Capture the cell that displays the provided text and extract its [x, y] central coordinate. 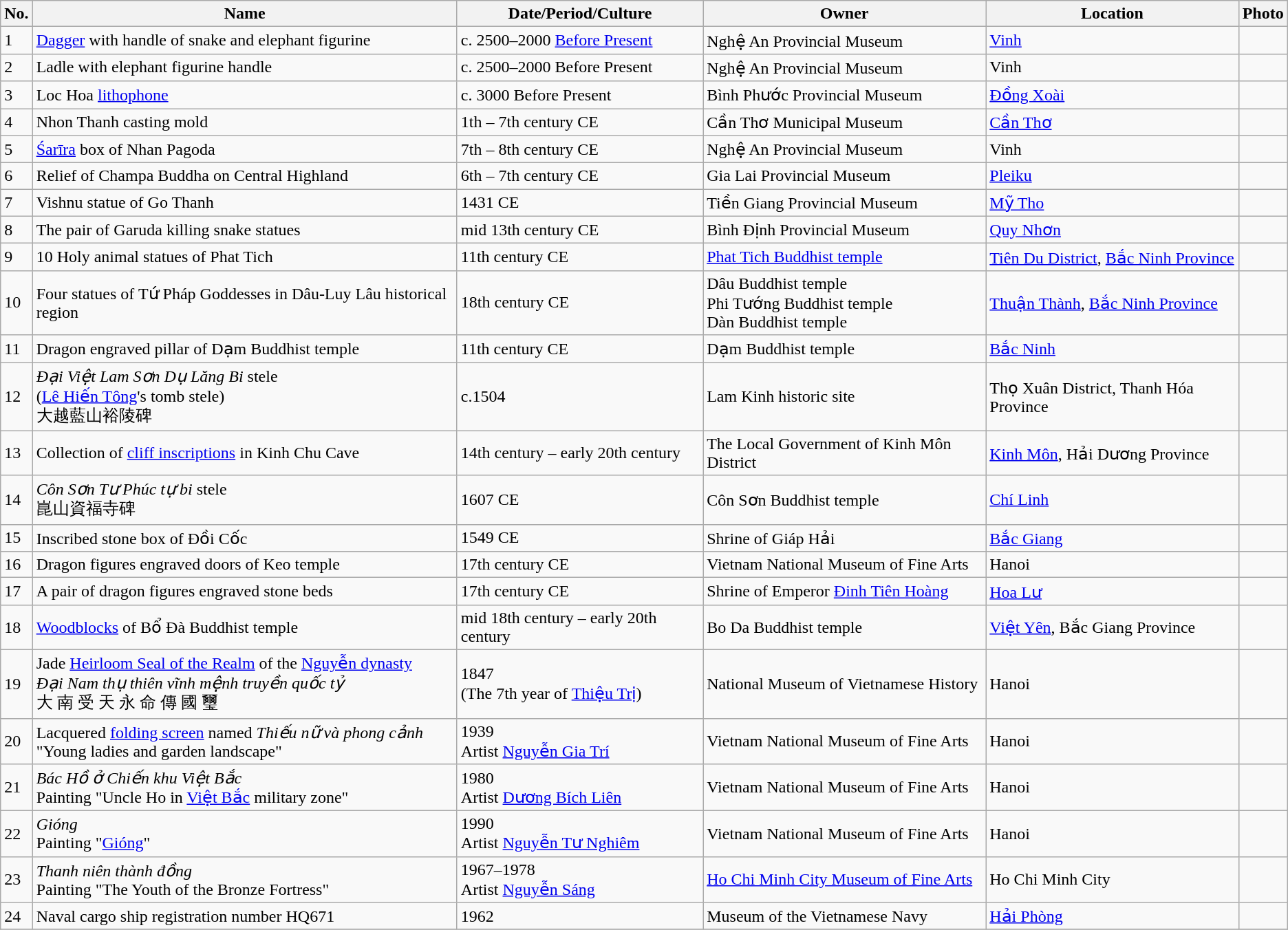
21 [17, 788]
National Museum of Vietnamese History [845, 684]
Dagger with handle of snake and elephant figurine [245, 41]
19 [17, 684]
Bắc Ninh [1112, 349]
The pair of Garuda killing snake statues [245, 230]
Naval cargo ship registration number HQ671 [245, 916]
15 [17, 538]
Inscribed stone box of Đồi Cốc [245, 538]
14 [17, 499]
Jade Heirloom Seal of the Realm of the Nguyễn dynasty Đại Nam thụ thiên vĩnh mệnh truyền quốc tỷ大 南 受 天 永 命 傳 國 璽 [245, 684]
10 Holy animal statues of Phat Tich [245, 257]
Đồng Xoài [1112, 95]
9 [17, 257]
Bác Hồ ở Chiến khu Việt BắcPainting "Uncle Ho in Việt Bắc military zone" [245, 788]
Côn Sơn Buddhist temple [845, 499]
Ho Chi Minh City [1112, 879]
Ho Chi Minh City Museum of Fine Arts [845, 879]
1607 CE [579, 499]
23 [17, 879]
Đại Việt Lam Sơn Dụ Lăng Bi stele (Lê Hiến Tông's tomb stele) 大越藍山裕陵碑 [245, 396]
Four statues of Tứ Pháp Goddesses in Dâu-Luy Lâu historical region [245, 303]
Relief of Champa Buddha on Central Highland [245, 176]
6th – 7th century CE [579, 176]
Chí Linh [1112, 499]
Tiên Du District, Bắc Ninh Province [1112, 257]
Photo [1263, 14]
1967–1978 Artist Nguyễn Sáng [579, 879]
Kinh Môn, Hải Dương Province [1112, 453]
Dạm Buddhist temple [845, 349]
Date/Period/Culture [579, 14]
1990 Artist Nguyễn Tư Nghiêm [579, 834]
Côn Sơn Tư Phúc tự bi stele崑山資福寺碑 [245, 499]
1939 Artist Nguyễn Gia Trí [579, 742]
Mỹ Tho [1112, 203]
Owner [845, 14]
Thuận Thành, Bắc Ninh Province [1112, 303]
1 [17, 41]
Shrine of Giáp Hải [845, 538]
6 [17, 176]
18 [17, 627]
The Local Government of Kinh Môn District [845, 453]
Dragon engraved pillar of Dạm Buddhist temple [245, 349]
10 [17, 303]
Bình Định Provincial Museum [845, 230]
Tiền Giang Provincial Museum [845, 203]
13 [17, 453]
Shrine of Emperor Đinh Tiên Hoàng [845, 592]
mid 13th century CE [579, 230]
Thanh niên thành đồngPainting "The Youth of the Bronze Fortress" [245, 879]
1th – 7th century CE [579, 122]
Thọ Xuân District, Thanh Hóa Province [1112, 396]
Lam Kinh historic site [845, 396]
GióngPainting "Gióng" [245, 834]
Hoa Lư [1112, 592]
Location [1112, 14]
A pair of dragon figures engraved stone beds [245, 592]
Bắc Giang [1112, 538]
mid 18th century – early 20th century [579, 627]
24 [17, 916]
Dâu Buddhist temple Phi Tướng Buddhist temple Dàn Buddhist temple [845, 303]
1962 [579, 916]
17 [17, 592]
Quy Nhơn [1112, 230]
Woodblocks of Bổ Đà Buddhist temple [245, 627]
12 [17, 396]
3 [17, 95]
Phat Tich Buddhist temple [845, 257]
11 [17, 349]
Śarīra box of Nhan Pagoda [245, 149]
Bo Da Buddhist temple [845, 627]
22 [17, 834]
4 [17, 122]
18th century CE [579, 303]
7th – 8th century CE [579, 149]
Cần Thơ [1112, 122]
Hải Phòng [1112, 916]
Museum of the Vietnamese Navy [845, 916]
Việt Yên, Bắc Giang Province [1112, 627]
Pleiku [1112, 176]
Vishnu statue of Go Thanh [245, 203]
Gia Lai Provincial Museum [845, 176]
c. 3000 Before Present [579, 95]
Dragon figures engraved doors of Keo temple [245, 565]
c.1504 [579, 396]
7 [17, 203]
5 [17, 149]
8 [17, 230]
Ladle with elephant figurine handle [245, 67]
14th century – early 20th century [579, 453]
Name [245, 14]
1847 (The 7th year of Thiệu Trị) [579, 684]
1431 CE [579, 203]
Bình Phước Provincial Museum [845, 95]
Nhon Thanh casting mold [245, 122]
16 [17, 565]
Loc Hoa lithophone [245, 95]
20 [17, 742]
1549 CE [579, 538]
1980 Artist Dương Bích Liên [579, 788]
Collection of cliff inscriptions in Kinh Chu Cave [245, 453]
Cần Thơ Municipal Museum [845, 122]
No. [17, 14]
Lacquered folding screen named Thiếu nữ và phong cảnh "Young ladies and garden landscape" [245, 742]
2 [17, 67]
